Capture the cell that displays the provided text and extract its (X, Y) central coordinate. 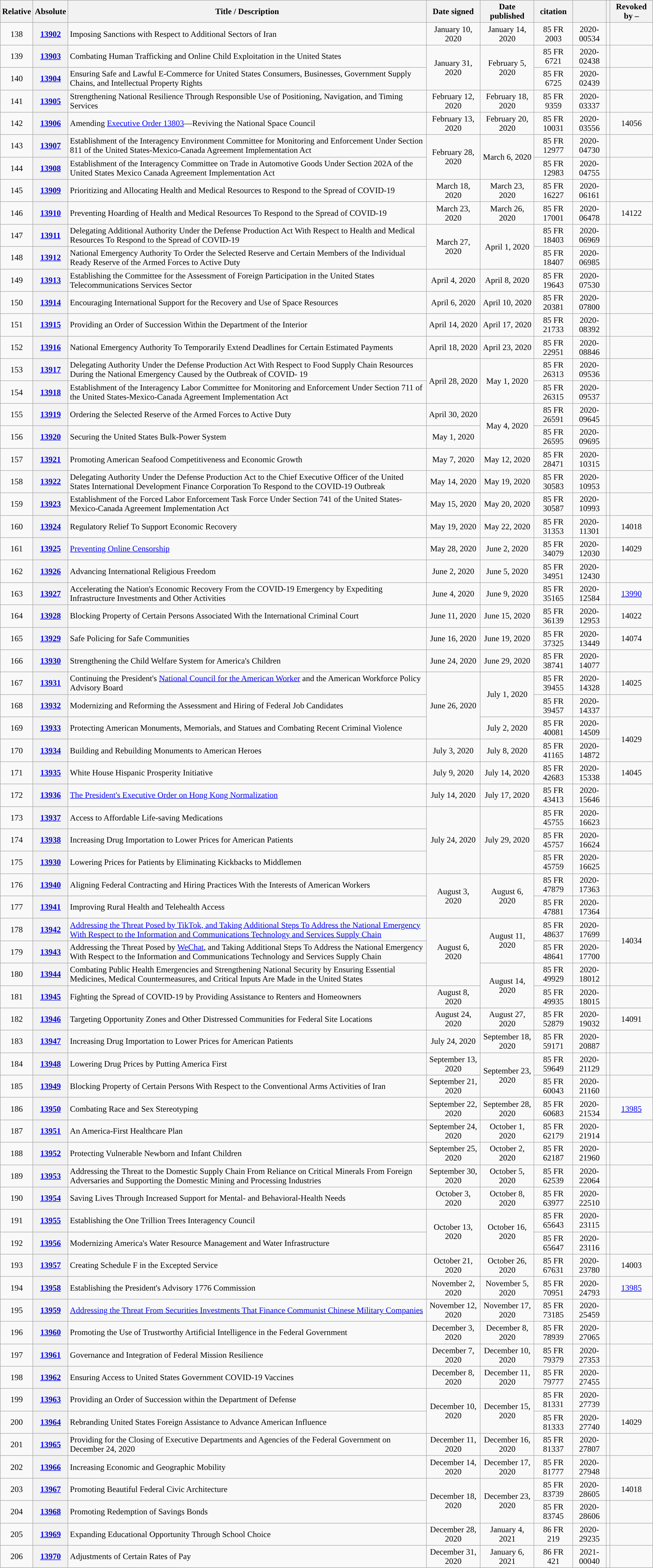
2020-06969 (589, 235)
85 FR 45755 (553, 818)
160 (17, 527)
85 FR 16227 (553, 191)
85 FR 83745 (553, 1512)
164 (17, 616)
October 8, 2020 (507, 1198)
August 3, 2020 (453, 896)
13906 (51, 123)
190 (17, 1198)
June 26, 2020 (453, 706)
13950 (51, 1109)
September 28, 2020 (507, 1109)
2020-17363 (589, 884)
January 14, 2020 (507, 34)
The President's Executive Order on Hong Kong Normalization (247, 795)
85 FR 45759 (553, 862)
September 25, 2020 (453, 1154)
Promoting Beautiful Federal Civic Architecture (247, 1490)
Blocking Property of Certain Persons With Respect to the Conventional Arms Activities of Iran (247, 1086)
2020-08846 (589, 348)
December 23, 2020 (507, 1501)
85 FR 47879 (553, 884)
85 FR 78939 (553, 1333)
142 (17, 123)
September 23, 2020 (507, 1075)
85 FR 43413 (553, 795)
85 FR 12977 (553, 146)
July 1, 2020 (507, 695)
85 FR 26313 (553, 370)
197 (17, 1355)
October 2, 2020 (507, 1154)
13909 (51, 191)
158 (17, 482)
13913 (51, 280)
2020-00534 (589, 34)
85 FR 31353 (553, 527)
Encouraging International Support for the Recovery and Use of Space Resources (247, 303)
13904 (51, 78)
2020-14872 (589, 750)
2020-12030 (589, 549)
June 9, 2020 (507, 593)
184 (17, 1064)
2020-28606 (589, 1512)
156 (17, 437)
151 (17, 325)
Expanding Educational Opportunity Through School Choice (247, 1534)
13968 (51, 1512)
Combating Human Trafficking and Online Child Exploitation in the United States (247, 56)
13951 (51, 1131)
2020-16624 (589, 840)
2020-02439 (589, 78)
85 FR 48637 (553, 929)
May 28, 2020 (453, 549)
White House Hispanic Prosperity Initiative (247, 773)
November 12, 2020 (453, 1310)
April 4, 2020 (453, 280)
Promoting the Use of Trustworthy Artificial Intelligence in the Federal Government (247, 1333)
July 2, 2020 (507, 728)
2020-24793 (589, 1288)
April 8, 2020 (507, 280)
Date published (507, 12)
2020-13449 (589, 638)
June 16, 2020 (453, 638)
85 FR 18407 (553, 257)
Adjustments of Certain Rates of Pay (247, 1556)
August 24, 2020 (453, 1019)
December 3, 2020 (453, 1333)
13952 (51, 1154)
13922 (51, 482)
December 31, 2020 (453, 1556)
2020-18012 (589, 974)
November 17, 2020 (507, 1310)
Prioritizing and Allocating Health and Medical Resources to Respond to the Spread of COVID-19 (247, 191)
October 21, 2020 (453, 1265)
April 28, 2020 (453, 381)
14003 (631, 1265)
13924 (51, 527)
186 (17, 1109)
85 FR 12983 (553, 168)
86 FR 421 (553, 1556)
March 27, 2020 (453, 246)
145 (17, 191)
National Emergency Authority To Temporarily Extend Deadlines for Certain Estimated Payments (247, 348)
February 5, 2020 (507, 67)
13943 (51, 952)
2020-10993 (589, 504)
October 3, 2020 (453, 1198)
2020-15646 (589, 795)
14122 (631, 213)
169 (17, 728)
August 8, 2020 (453, 997)
2020-06161 (589, 191)
144 (17, 168)
2020-27455 (589, 1377)
13944 (51, 974)
September 21, 2020 (453, 1086)
13948 (51, 1064)
March 26, 2020 (507, 213)
85 FR 2003 (553, 34)
Addressing the Threat From Securities Investments That Finance Communist Chinese Military Companies (247, 1310)
206 (17, 1556)
147 (17, 235)
Securing the United States Bulk-Power System (247, 437)
200 (17, 1422)
85 FR 47881 (553, 907)
Modernizing America's Water Resource Management and Water Infrastructure (247, 1243)
85 FR 42683 (553, 773)
85 FR 41165 (553, 750)
13962 (51, 1377)
13954 (51, 1198)
13907 (51, 146)
Relative (17, 12)
2020-21914 (589, 1131)
Date signed (453, 12)
2020-19032 (589, 1019)
85 FR 62179 (553, 1131)
13969 (51, 1534)
August 14, 2020 (507, 985)
182 (17, 1019)
85 FR 62187 (553, 1154)
13970 (51, 1556)
85 FR 81337 (553, 1445)
December 7, 2020 (453, 1355)
Accelerating the Nation's Economic Recovery From the COVID-19 Emergency by Expediting Infrastructure Investments and Other Activities (247, 593)
205 (17, 1534)
May 22, 2020 (507, 527)
2020-14328 (589, 684)
2020-20887 (589, 1041)
170 (17, 750)
166 (17, 661)
173 (17, 818)
13955 (51, 1220)
2020-04755 (589, 168)
13902 (51, 34)
March 6, 2020 (507, 157)
2020-27948 (589, 1467)
185 (17, 1086)
2020-21534 (589, 1109)
Ensuring Access to United States Government COVID-19 Vaccines (247, 1377)
13940 (51, 884)
2020-15338 (589, 773)
Providing an Order of Succession within the Department of Defense (247, 1400)
13926 (51, 571)
189 (17, 1176)
May 4, 2020 (507, 426)
Strengthening National Resilience Through Responsible Use of Positioning, Navigation, and Timing Services (247, 101)
2020-28605 (589, 1490)
Modernizing and Reforming the Assessment and Hiring of Federal Job Candidates (247, 706)
2020-27353 (589, 1355)
Continuing the President's National Council for the American Worker and the American Workforce Policy Advisory Board (247, 684)
2020-27807 (589, 1445)
85 FR 48641 (553, 952)
December 14, 2020 (453, 1467)
April 10, 2020 (507, 303)
June 19, 2020 (507, 638)
13916 (51, 348)
Saving Lives Through Increased Support for Mental- and Behavioral-Health Needs (247, 1198)
Regulatory Relief To Support Economic Recovery (247, 527)
2020-14509 (589, 728)
14022 (631, 616)
13953 (51, 1176)
85 FR 83739 (553, 1490)
Protecting Vulnerable Newborn and Infant Children (247, 1154)
13903 (51, 56)
14025 (631, 684)
13963 (51, 1400)
2020-23780 (589, 1265)
85 FR 19643 (553, 280)
2020-17699 (589, 929)
176 (17, 884)
141 (17, 101)
2020-12584 (589, 593)
153 (17, 370)
196 (17, 1333)
Increasing Economic and Geographic Mobility (247, 1467)
2020-21160 (589, 1086)
2020-03556 (589, 123)
85 FR 38741 (553, 661)
146 (17, 213)
154 (17, 392)
178 (17, 929)
85 FR 34951 (553, 571)
13945 (51, 997)
183 (17, 1041)
April 17, 2020 (507, 325)
2020-22064 (589, 1176)
159 (17, 504)
14034 (631, 941)
13934 (51, 750)
85 FR 9359 (553, 101)
85 FR 18403 (553, 235)
14056 (631, 123)
Building and Rebuilding Monuments to American Heroes (247, 750)
13917 (51, 370)
Improving Rural Health and Telehealth Access (247, 907)
Fighting the Spread of COVID-19 by Providing Assistance to Renters and Homeowners (247, 997)
Advancing International Religious Freedom (247, 571)
September 13, 2020 (453, 1064)
13947 (51, 1041)
October 13, 2020 (453, 1232)
85 FR 40081 (553, 728)
150 (17, 303)
Ordering the Selected Reserve of the Armed Forces to Active Duty (247, 414)
139 (17, 56)
Preventing Hoarding of Health and Medical Resources To Respond to the Spread of COVID-19 (247, 213)
April 14, 2020 (453, 325)
85 FR 73185 (553, 1310)
85 FR 70951 (553, 1288)
138 (17, 34)
13966 (51, 1467)
85 FR 79379 (553, 1355)
174 (17, 840)
198 (17, 1377)
Absolute (51, 12)
13942 (51, 929)
July 3, 2020 (453, 750)
13912 (51, 257)
13935 (51, 773)
February 18, 2020 (507, 101)
February 28, 2020 (453, 157)
2020-14337 (589, 706)
172 (17, 795)
2020-17700 (589, 952)
December 28, 2020 (453, 1534)
85 FR 49935 (553, 997)
April 18, 2020 (453, 348)
85 FR 26315 (553, 392)
201 (17, 1445)
163 (17, 593)
2020-17364 (589, 907)
204 (17, 1512)
85 FR 6721 (553, 56)
2020-16623 (589, 818)
Imposing Sanctions with Respect to Additional Sectors of Iran (247, 34)
13959 (51, 1310)
13925 (51, 549)
85 FR 28471 (553, 459)
Lowering Prices for Patients by Eliminating Kickbacks to Middlemen (247, 862)
Promoting Redemption of Savings Bonds (247, 1512)
13910 (51, 213)
2020-14077 (589, 661)
June 11, 2020 (453, 616)
85 FR 60683 (553, 1109)
179 (17, 952)
2020-27739 (589, 1400)
195 (17, 1310)
Strengthening the Child Welfare System for America's Children (247, 661)
192 (17, 1243)
85 FR 59649 (553, 1064)
188 (17, 1154)
13956 (51, 1243)
May 12, 2020 (507, 459)
85 FR 6725 (553, 78)
2020-07530 (589, 280)
85 FR 22951 (553, 348)
September 22, 2020 (453, 1109)
February 13, 2020 (453, 123)
13921 (51, 459)
175 (17, 862)
13928 (51, 616)
Establishing the President's Advisory 1776 Commission (247, 1288)
Governance and Integration of Federal Mission Resilience (247, 1355)
August 11, 2020 (507, 941)
September 24, 2020 (453, 1131)
November 2, 2020 (453, 1288)
December 18, 2020 (453, 1501)
85 FR 20381 (553, 303)
January 10, 2020 (453, 34)
2020-04730 (589, 146)
13936 (51, 795)
13965 (51, 1445)
155 (17, 414)
181 (17, 997)
Protecting American Monuments, Memorials, and Statues and Combating Recent Criminal Violence (247, 728)
2020-21960 (589, 1154)
85 FR 26595 (553, 437)
Combating Race and Sex Stereotyping (247, 1109)
2020-09537 (589, 392)
85 FR 39455 (553, 684)
National Emergency Authority To Order the Selected Reserve and Certain Members of the Individual Ready Reserve of the Armed Forces to Active Duty (247, 257)
2020-07800 (589, 303)
85 FR 63977 (553, 1198)
Ensuring Safe and Lawful E-Commerce for United States Consumers, Businesses, Government Supply Chains, and Intellectual Property Rights (247, 78)
Creating Schedule F in the Excepted Service (247, 1265)
13911 (51, 235)
85 FR 30587 (553, 504)
187 (17, 1131)
85 FR 67631 (553, 1265)
December 17, 2020 (507, 1467)
Safe Policing for Safe Communities (247, 638)
Revoked by – (631, 12)
Rebranding United States Foreign Assistance to Advance American Influence (247, 1422)
14074 (631, 638)
Blocking Property of Certain Persons Associated With the International Criminal Court (247, 616)
85 FR 65647 (553, 1243)
85 FR 10031 (553, 123)
13905 (51, 101)
Targeting Opportunity Zones and Other Distressed Communities for Federal Site Locations (247, 1019)
194 (17, 1288)
April 6, 2020 (453, 303)
13961 (51, 1355)
2020-12430 (589, 571)
13949 (51, 1086)
162 (17, 571)
85 FR 17001 (553, 213)
85 FR 34079 (553, 549)
86 FR 219 (553, 1534)
May 7, 2020 (453, 459)
13914 (51, 303)
November 5, 2020 (507, 1288)
September 30, 2020 (453, 1176)
85 FR 81331 (553, 1400)
171 (17, 773)
2020-22510 (589, 1198)
13990 (631, 593)
2020-09645 (589, 414)
February 20, 2020 (507, 123)
85 FR 65643 (553, 1220)
203 (17, 1490)
Lowering Drug Prices by Putting America First (247, 1064)
149 (17, 280)
June 15, 2020 (507, 616)
An America-First Healthcare Plan (247, 1131)
14091 (631, 1019)
May 15, 2020 (453, 504)
July 17, 2020 (507, 795)
2020-29235 (589, 1534)
October 26, 2020 (507, 1265)
13923 (51, 504)
citation (553, 12)
13919 (51, 414)
13931 (51, 684)
85 FR 26591 (553, 414)
165 (17, 638)
13929 (51, 638)
85 FR 36139 (553, 616)
2020-25459 (589, 1310)
May 14, 2020 (453, 482)
85 FR 81333 (553, 1422)
13967 (51, 1490)
14045 (631, 773)
191 (17, 1220)
October 16, 2020 (507, 1232)
140 (17, 78)
2020-08392 (589, 325)
85 FR 62539 (553, 1176)
13908 (51, 168)
2020-10315 (589, 459)
2020-16625 (589, 862)
2020-02438 (589, 56)
June 4, 2020 (453, 593)
2020-10953 (589, 482)
2020-11301 (589, 527)
202 (17, 1467)
85 FR 39457 (553, 706)
13918 (51, 392)
June 24, 2020 (453, 661)
168 (17, 706)
Amending Executive Order 13803—Reviving the National Space Council (247, 123)
2020-27065 (589, 1333)
85 FR 59171 (553, 1041)
2020-27740 (589, 1422)
October 5, 2020 (507, 1176)
13941 (51, 907)
85 FR 79777 (553, 1377)
85 FR 21733 (553, 325)
85 FR 81777 (553, 1467)
2020-09536 (589, 370)
January 6, 2021 (507, 1556)
85 FR 30583 (553, 482)
157 (17, 459)
Access to Affordable Life-saving Medications (247, 818)
2020-09695 (589, 437)
148 (17, 257)
13957 (51, 1265)
Providing an Order of Succession Within the Department of the Interior (247, 325)
13964 (51, 1422)
2020-03337 (589, 101)
Establishing the Committee for the Assessment of Foreign Participation in the United States Telecommunications Services Sector (247, 280)
January 4, 2021 (507, 1534)
13927 (51, 593)
152 (17, 348)
April 1, 2020 (507, 246)
143 (17, 146)
Providing for the Closing of Executive Departments and Agencies of the Federal Government on December 24, 2020 (247, 1445)
March 18, 2020 (453, 191)
April 23, 2020 (507, 348)
85 FR 35165 (553, 593)
161 (17, 549)
13938 (51, 840)
85 FR 60043 (553, 1086)
April 30, 2020 (453, 414)
177 (17, 907)
Establishing the One Trillion Trees Interagency Council (247, 1220)
June 5, 2020 (507, 571)
January 31, 2020 (453, 67)
13958 (51, 1288)
July 9, 2020 (453, 773)
13937 (51, 818)
September 18, 2020 (507, 1041)
13960 (51, 1333)
85 FR 49929 (553, 974)
December 16, 2020 (507, 1445)
13933 (51, 728)
199 (17, 1400)
13932 (51, 706)
2020-23115 (589, 1220)
2020-06478 (589, 213)
October 1, 2020 (507, 1131)
December 15, 2020 (507, 1411)
2021-00040 (589, 1556)
Title / Description (247, 12)
Establishment of the Forced Labor Enforcement Task Force Under Section 741 of the United States- Mexico-Canada Agreement Implementation Act (247, 504)
Aligning Federal Contracting and Hiring Practices With the Interests of American Workers (247, 884)
August 27, 2020 (507, 1019)
180 (17, 974)
85 FR 45757 (553, 840)
2020-18015 (589, 997)
85 FR 52879 (553, 1019)
July 29, 2020 (507, 840)
13946 (51, 1019)
193 (17, 1265)
13915 (51, 325)
February 12, 2020 (453, 101)
2020-06985 (589, 257)
85 FR 37325 (553, 638)
167 (17, 684)
2020-12953 (589, 616)
Delegating Additional Authority Under the Defense Production Act With Respect to Health and Medical Resources To Respond to the Spread of COVID-19 (247, 235)
Preventing Online Censorship (247, 549)
2020-23116 (589, 1243)
May 20, 2020 (507, 504)
Promoting American Seafood Competitiveness and Economic Growth (247, 459)
2020-21129 (589, 1064)
13920 (51, 437)
June 29, 2020 (507, 661)
July 8, 2020 (507, 750)
